Search for the cell housing the specified text and yield its [x, y] center coordinate. 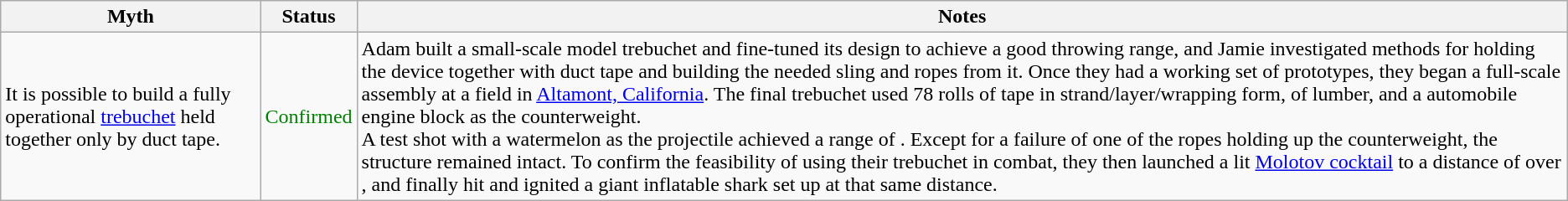
It is possible to build a fully operational trebuchet held together only by duct tape. [131, 116]
Confirmed [308, 116]
Notes [962, 17]
Status [308, 17]
Myth [131, 17]
